Locate the cell with the specified text and output its (x, y) center coordinate. 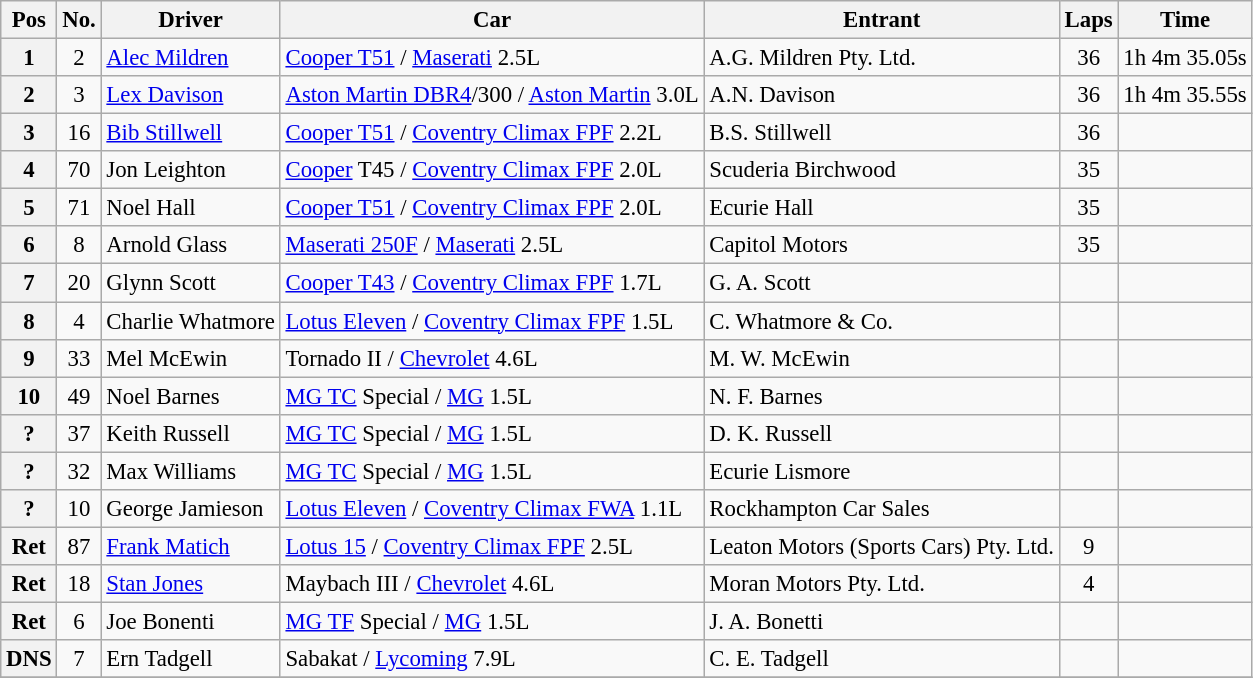
Ern Tadgell (190, 659)
Time (1185, 20)
Cooper T45 / Coventry Climax FPF 2.0L (492, 170)
5 (29, 208)
Joe Bonenti (190, 621)
Leaton Motors (Sports Cars) Pty. Ltd. (882, 546)
33 (79, 358)
87 (79, 546)
Stan Jones (190, 584)
Car (492, 20)
Lotus Eleven / Coventry Climax FWA 1.1L (492, 509)
Alec Mildren (190, 58)
Cooper T43 / Coventry Climax FPF 1.7L (492, 283)
J. A. Bonetti (882, 621)
Bib Stillwell (190, 133)
Mel McEwin (190, 358)
Tornado II / Chevrolet 4.6L (492, 358)
70 (79, 170)
Sabakat / Lycoming 7.9L (492, 659)
Keith Russell (190, 433)
M. W. McEwin (882, 358)
Charlie Whatmore (190, 321)
A.G. Mildren Pty. Ltd. (882, 58)
1 (29, 58)
18 (79, 584)
Lex Davison (190, 95)
Ecurie Lismore (882, 471)
B.S. Stillwell (882, 133)
Scuderia Birchwood (882, 170)
Rockhampton Car Sales (882, 509)
Lotus Eleven / Coventry Climax FPF 1.5L (492, 321)
37 (79, 433)
C. E. Tadgell (882, 659)
Entrant (882, 20)
C. Whatmore & Co. (882, 321)
Frank Matich (190, 546)
DNS (29, 659)
D. K. Russell (882, 433)
32 (79, 471)
Cooper T51 / Coventry Climax FPF 2.2L (492, 133)
A.N. Davison (882, 95)
Pos (29, 20)
Laps (1088, 20)
16 (79, 133)
Glynn Scott (190, 283)
Arnold Glass (190, 245)
71 (79, 208)
Lotus 15 / Coventry Climax FPF 2.5L (492, 546)
1h 4m 35.05s (1185, 58)
Max Williams (190, 471)
Capitol Motors (882, 245)
Cooper T51 / Maserati 2.5L (492, 58)
Noel Barnes (190, 396)
Jon Leighton (190, 170)
N. F. Barnes (882, 396)
20 (79, 283)
No. (79, 20)
MG TF Special / MG 1.5L (492, 621)
1h 4m 35.55s (1185, 95)
Maybach III / Chevrolet 4.6L (492, 584)
Moran Motors Pty. Ltd. (882, 584)
Maserati 250F / Maserati 2.5L (492, 245)
G. A. Scott (882, 283)
George Jamieson (190, 509)
49 (79, 396)
Noel Hall (190, 208)
Aston Martin DBR4/300 / Aston Martin 3.0L (492, 95)
Cooper T51 / Coventry Climax FPF 2.0L (492, 208)
Ecurie Hall (882, 208)
Driver (190, 20)
